Find where the given text appears and provide that cell's center as (x, y) coordinate. 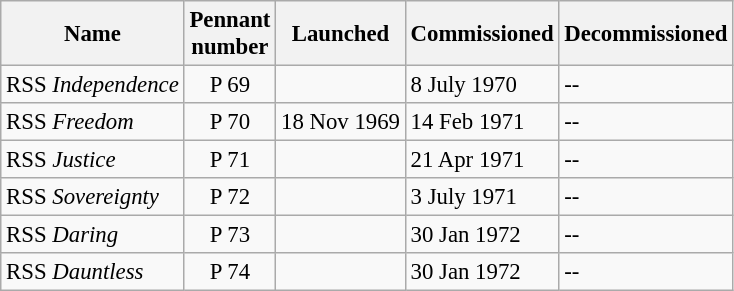
P 73 (230, 235)
Decommissioned (646, 34)
Name (92, 34)
RSS Freedom (92, 122)
RSS Daring (92, 235)
8 July 1970 (482, 85)
14 Feb 1971 (482, 122)
Pennantnumber (230, 34)
RSS Sovereignty (92, 197)
P 70 (230, 122)
21 Apr 1971 (482, 160)
18 Nov 1969 (341, 122)
RSS Independence (92, 85)
RSS Justice (92, 160)
P 71 (230, 160)
P 72 (230, 197)
Launched (341, 34)
30 Jan 1972 (482, 235)
P 69 (230, 85)
3 July 1971 (482, 197)
Commissioned (482, 34)
